Pinpoint the cell where the given text exists, returning its (X, Y) midpoint coordinate. 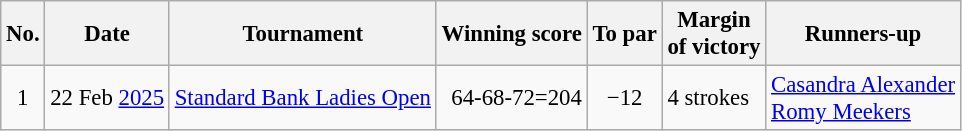
Marginof victory (714, 34)
Date (107, 34)
22 Feb 2025 (107, 98)
64-68-72=204 (512, 98)
Winning score (512, 34)
Standard Bank Ladies Open (302, 98)
Runners-up (864, 34)
−12 (624, 98)
1 (23, 98)
To par (624, 34)
No. (23, 34)
Casandra Alexander Romy Meekers (864, 98)
Tournament (302, 34)
4 strokes (714, 98)
